From the cell containing the given text, extract its center point as [X, Y] coordinate. 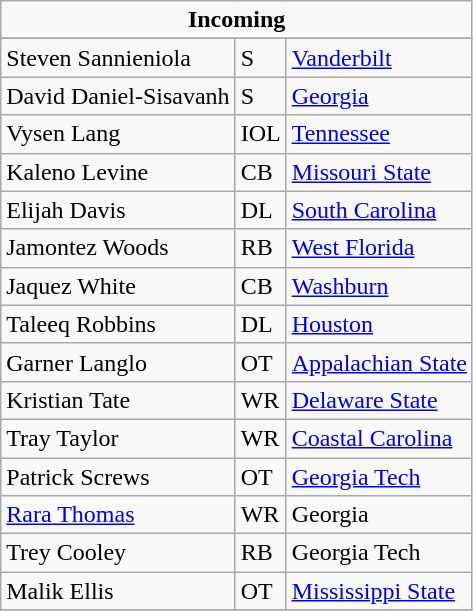
Houston [379, 324]
Kaleno Levine [118, 172]
Vanderbilt [379, 58]
Coastal Carolina [379, 438]
Taleeq Robbins [118, 324]
IOL [260, 134]
Jaquez White [118, 286]
Appalachian State [379, 362]
Trey Cooley [118, 553]
Tray Taylor [118, 438]
Malik Ellis [118, 591]
South Carolina [379, 210]
David Daniel-Sisavanh [118, 96]
Incoming [237, 20]
Mississippi State [379, 591]
Elijah Davis [118, 210]
Rara Thomas [118, 515]
Washburn [379, 286]
Steven Sannieniola [118, 58]
Kristian Tate [118, 400]
Vysen Lang [118, 134]
Delaware State [379, 400]
Jamontez Woods [118, 248]
Garner Langlo [118, 362]
Missouri State [379, 172]
Tennessee [379, 134]
West Florida [379, 248]
Patrick Screws [118, 477]
